Detect which cell encompasses the target text, then output its (x, y) center coordinate. 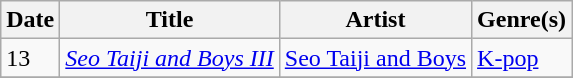
Seo Taiji and Boys (375, 58)
Title (170, 20)
Artist (375, 20)
K-pop (522, 58)
Date (30, 20)
Seo Taiji and Boys III (170, 58)
13 (30, 58)
Genre(s) (522, 20)
